Scan for the cell matching the given text and deliver its (x, y) coordinate at center. 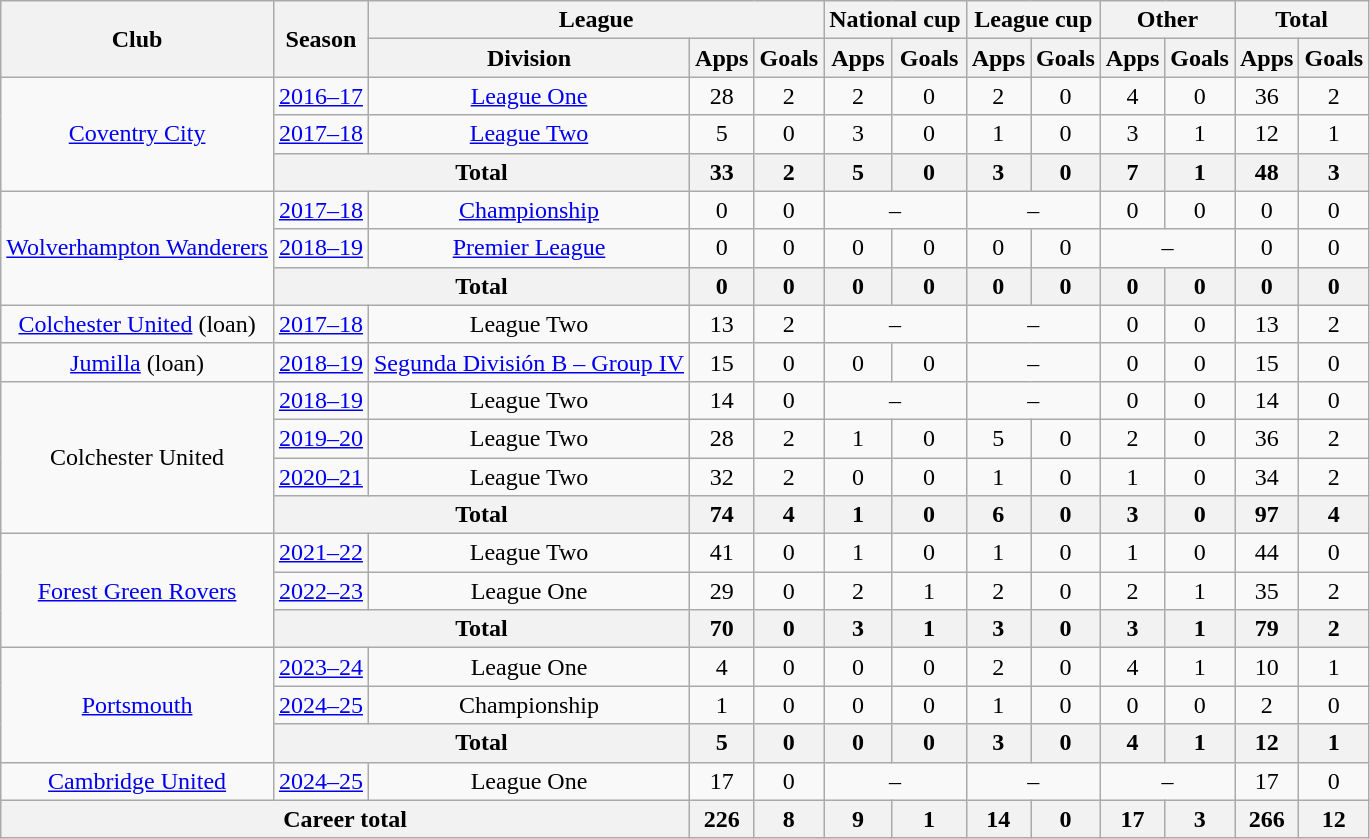
266 (1266, 819)
Portsmouth (138, 705)
35 (1266, 591)
2019–20 (320, 438)
70 (722, 629)
9 (858, 819)
32 (722, 477)
Club (138, 39)
6 (998, 515)
League (596, 20)
34 (1266, 477)
Other (1167, 20)
2016–17 (320, 96)
7 (1132, 172)
48 (1266, 172)
79 (1266, 629)
2021–22 (320, 553)
33 (722, 172)
Segunda División B – Group IV (528, 362)
Wolverhampton Wanderers (138, 248)
10 (1266, 667)
National cup (895, 20)
226 (722, 819)
Cambridge United (138, 781)
Coventry City (138, 134)
2020–21 (320, 477)
44 (1266, 553)
Division (528, 58)
League cup (1033, 20)
2023–24 (320, 667)
41 (722, 553)
29 (722, 591)
97 (1266, 515)
Colchester United (138, 457)
74 (722, 515)
8 (789, 819)
Forest Green Rovers (138, 591)
2022–23 (320, 591)
Season (320, 39)
Jumilla (loan) (138, 362)
Colchester United (loan) (138, 324)
Premier League (528, 248)
Career total (346, 819)
